Scan for the cell matching the given text and deliver its [X, Y] coordinate at center. 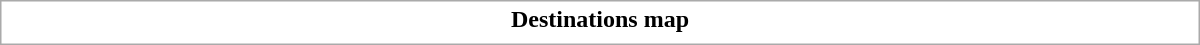
Destinations map [600, 19]
